Search for the cell housing the specified text and yield its [x, y] center coordinate. 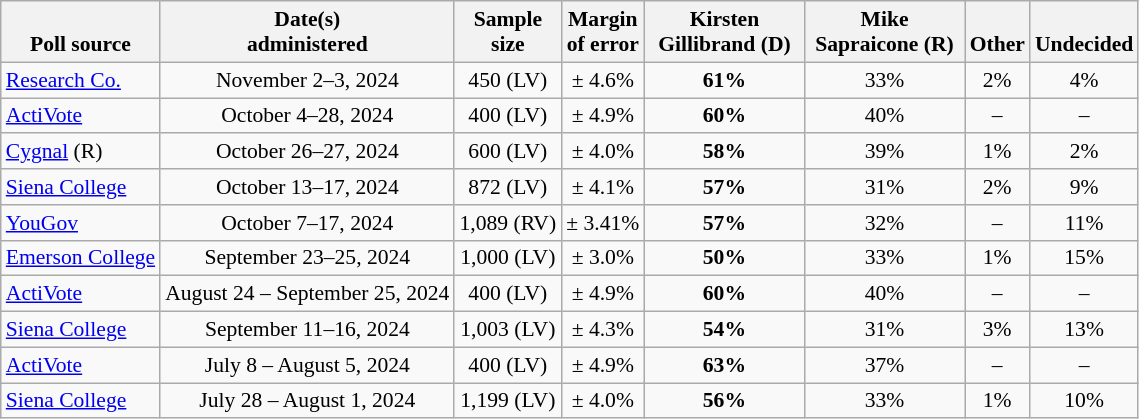
1,199 (LV) [508, 401]
August 24 – September 25, 2024 [307, 294]
July 8 – August 5, 2024 [307, 365]
15% [1084, 258]
58% [724, 152]
Cygnal (R) [80, 152]
10% [1084, 401]
50% [724, 258]
Undecided [1084, 32]
9% [1084, 187]
October 13–17, 2024 [307, 187]
Samplesize [508, 32]
37% [884, 365]
YouGov [80, 223]
July 28 – August 1, 2024 [307, 401]
11% [1084, 223]
MikeSapraicone (R) [884, 32]
September 11–16, 2024 [307, 330]
1,000 (LV) [508, 258]
Research Co. [80, 80]
32% [884, 223]
November 2–3, 2024 [307, 80]
± 4.3% [602, 330]
61% [724, 80]
Emerson College [80, 258]
54% [724, 330]
September 23–25, 2024 [307, 258]
KirstenGillibrand (D) [724, 32]
Marginof error [602, 32]
± 4.1% [602, 187]
1,089 (RV) [508, 223]
October 7–17, 2024 [307, 223]
October 26–27, 2024 [307, 152]
872 (LV) [508, 187]
63% [724, 365]
39% [884, 152]
± 4.6% [602, 80]
13% [1084, 330]
600 (LV) [508, 152]
450 (LV) [508, 80]
3% [998, 330]
± 3.0% [602, 258]
Date(s)administered [307, 32]
56% [724, 401]
1,003 (LV) [508, 330]
October 4–28, 2024 [307, 116]
4% [1084, 80]
± 3.41% [602, 223]
Other [998, 32]
Poll source [80, 32]
